Return the (x, y) coordinate for the center point of the cell that contains the specified text.  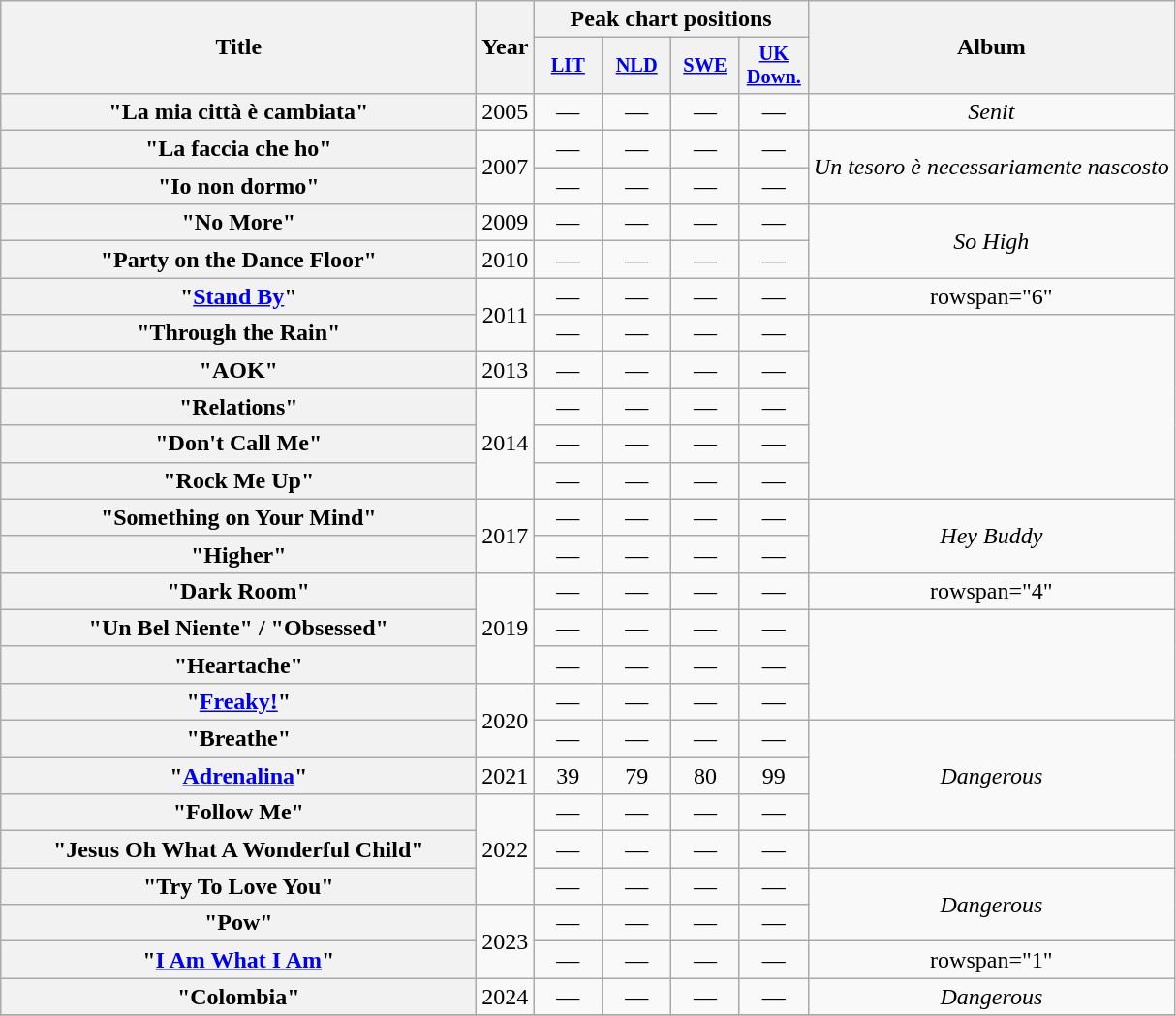
2023 (506, 941)
rowspan="4" (991, 591)
2010 (506, 260)
2013 (506, 370)
80 (705, 776)
rowspan="1" (991, 960)
"La faccia che ho" (238, 149)
2024 (506, 997)
"Something on Your Mind" (238, 517)
"Colombia" (238, 997)
rowspan="6" (991, 296)
"Stand By" (238, 296)
Title (238, 47)
"Freaky!" (238, 701)
"Through the Rain" (238, 333)
2005 (506, 111)
"I Am What I Am" (238, 960)
Hey Buddy (991, 536)
39 (568, 776)
2009 (506, 223)
"Io non dormo" (238, 186)
"Don't Call Me" (238, 444)
2014 (506, 444)
"Higher" (238, 554)
Un tesoro è necessariamente nascosto (991, 168)
"Heartache" (238, 664)
2017 (506, 536)
2011 (506, 315)
2007 (506, 168)
2019 (506, 628)
UKDown. (773, 66)
"Follow Me" (238, 813)
"Adrenalina" (238, 776)
So High (991, 241)
2022 (506, 849)
NLD (637, 66)
"Dark Room" (238, 591)
"La mia città è cambiata" (238, 111)
SWE (705, 66)
"Rock Me Up" (238, 480)
"Breathe" (238, 739)
"AOK" (238, 370)
79 (637, 776)
LIT (568, 66)
"Try To Love You" (238, 886)
Year (506, 47)
"Jesus Oh What A Wonderful Child" (238, 849)
Album (991, 47)
99 (773, 776)
"Un Bel Niente" / "Obsessed" (238, 628)
"Party on the Dance Floor" (238, 260)
"Relations" (238, 407)
2021 (506, 776)
"No More" (238, 223)
Senit (991, 111)
Peak chart positions (670, 19)
"Pow" (238, 923)
2020 (506, 720)
